Search for the cell housing the specified text and yield its [x, y] center coordinate. 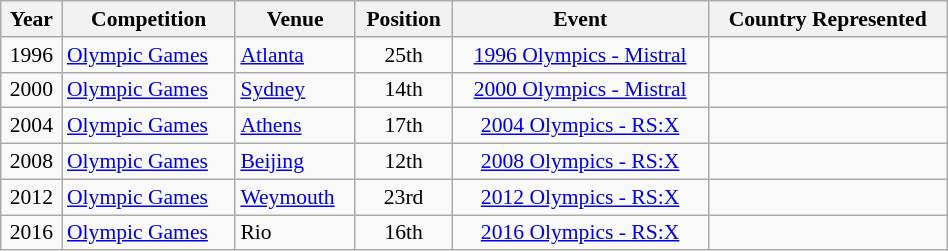
Country Represented [828, 19]
2008 [32, 162]
2012 Olympics - RS:X [580, 197]
23rd [404, 197]
Competition [148, 19]
16th [404, 233]
Venue [295, 19]
2016 [32, 233]
Atlanta [295, 55]
2012 [32, 197]
Athens [295, 126]
2008 Olympics - RS:X [580, 162]
17th [404, 126]
Event [580, 19]
2016 Olympics - RS:X [580, 233]
2004 Olympics - RS:X [580, 126]
1996 Olympics - Mistral [580, 55]
Position [404, 19]
12th [404, 162]
14th [404, 90]
2004 [32, 126]
Weymouth [295, 197]
Rio [295, 233]
Sydney [295, 90]
1996 [32, 55]
2000 Olympics - Mistral [580, 90]
Year [32, 19]
Beijing [295, 162]
25th [404, 55]
2000 [32, 90]
